Identify which cell holds the provided text, then report its [x, y] central coordinate. 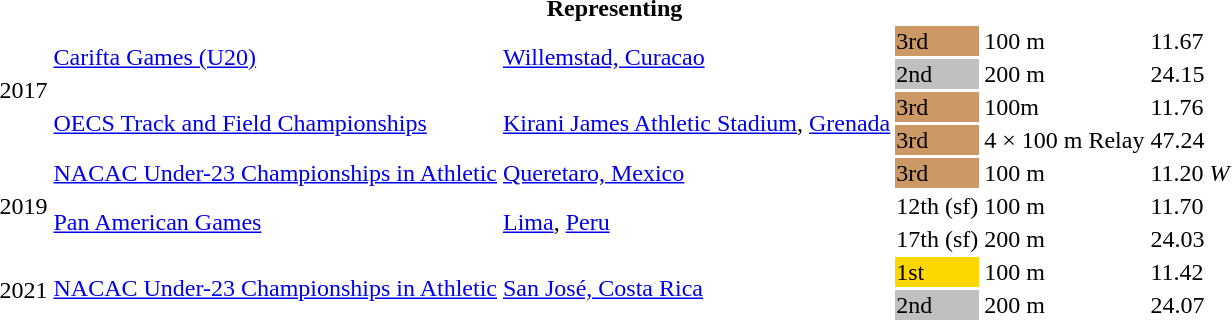
11.42 [1190, 272]
OECS Track and Field Championships [276, 124]
Kirani James Athletic Stadium, Grenada [697, 124]
Willemstad, Curacao [697, 58]
Pan American Games [276, 222]
1st [938, 272]
San José, Costa Rica [697, 288]
100m [1064, 107]
47.24 [1190, 140]
24.07 [1190, 305]
11.70 [1190, 206]
Queretaro, Mexico [697, 173]
12th (sf) [938, 206]
11.67 [1190, 41]
17th (sf) [938, 239]
24.15 [1190, 74]
Lima, Peru [697, 222]
24.03 [1190, 239]
Carifta Games (U20) [276, 58]
11.76 [1190, 107]
4 × 100 m Relay [1064, 140]
11.20 W [1190, 173]
